Provide the (X, Y) coordinate of the cell's center where the given text is located.  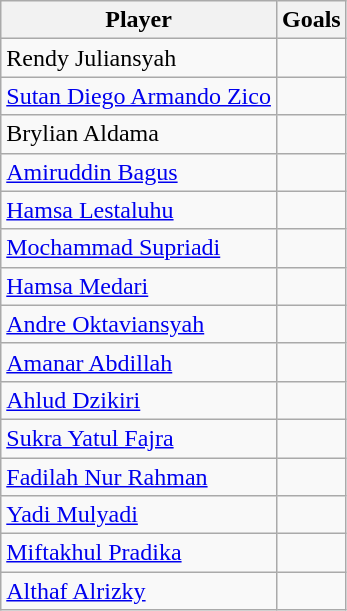
Amiruddin Bagus (139, 172)
Miftakhul Pradika (139, 553)
Andre Oktaviansyah (139, 324)
Sukra Yatul Fajra (139, 438)
Yadi Mulyadi (139, 515)
Brylian Aldama (139, 134)
Hamsa Lestaluhu (139, 210)
Ahlud Dzikiri (139, 400)
Goals (311, 20)
Hamsa Medari (139, 286)
Player (139, 20)
Fadilah Nur Rahman (139, 477)
Rendy Juliansyah (139, 58)
Amanar Abdillah (139, 362)
Sutan Diego Armando Zico (139, 96)
Althaf Alrizky (139, 591)
Mochammad Supriadi (139, 248)
